Return [x, y] of the center of cell containing provided text 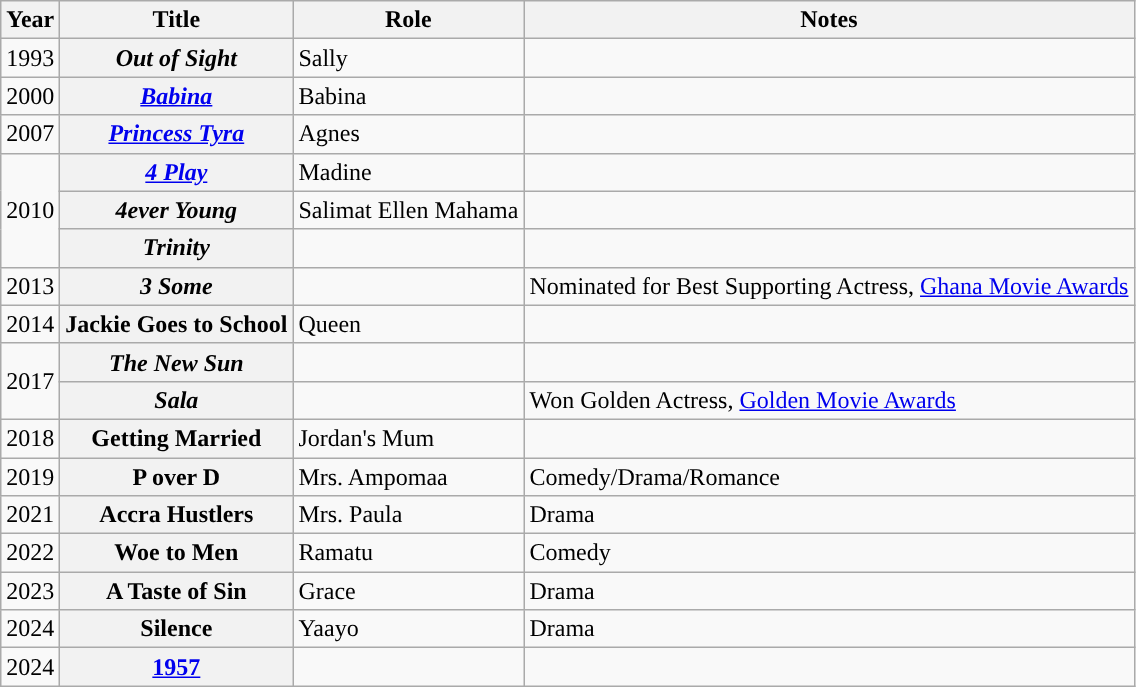
Sally [408, 58]
2018 [30, 438]
Jackie Goes to School [176, 324]
2022 [30, 553]
2013 [30, 286]
2007 [30, 134]
Mrs. Ampomaa [408, 477]
Princess Tyra [176, 134]
Trinity [176, 248]
P over D [176, 477]
Sala [176, 400]
Yaayo [408, 629]
Jordan's Mum [408, 438]
Nominated for Best Supporting Actress, Ghana Movie Awards [829, 286]
Notes [829, 20]
Comedy [829, 553]
A Taste of Sin [176, 591]
Out of Sight [176, 58]
Ramatu [408, 553]
Getting Married [176, 438]
The New Sun [176, 362]
Won Golden Actress, Golden Movie Awards [829, 400]
Role [408, 20]
Mrs. Paula [408, 515]
Year [30, 20]
1957 [176, 667]
Queen [408, 324]
1993 [30, 58]
2000 [30, 96]
Comedy/Drama/Romance [829, 477]
4 Play [176, 172]
Silence [176, 629]
4ever Young [176, 210]
Accra Hustlers [176, 515]
2017 [30, 381]
2010 [30, 210]
2023 [30, 591]
Title [176, 20]
Agnes [408, 134]
Grace [408, 591]
2014 [30, 324]
3 Some [176, 286]
2021 [30, 515]
Madine [408, 172]
Salimat Ellen Mahama [408, 210]
Woe to Men [176, 553]
2019 [30, 477]
